Output the (X, Y) coordinate of the center of the cell containing the given text.  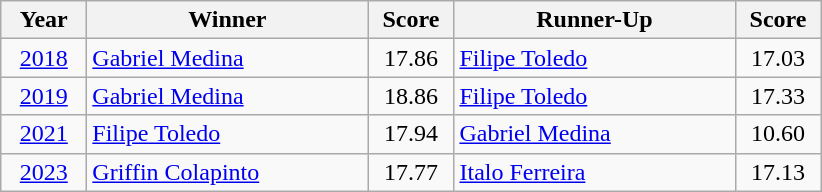
Italo Ferreira (594, 172)
Year (44, 20)
2019 (44, 96)
Griffin Colapinto (228, 172)
Runner-Up (594, 20)
2021 (44, 134)
2018 (44, 58)
17.33 (778, 96)
17.13 (778, 172)
2023 (44, 172)
17.03 (778, 58)
Winner (228, 20)
17.94 (411, 134)
17.86 (411, 58)
10.60 (778, 134)
18.86 (411, 96)
17.77 (411, 172)
